Search for the cell housing the specified text and yield its [X, Y] center coordinate. 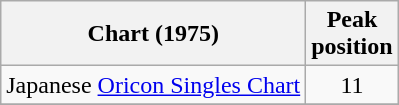
11 [352, 85]
Japanese Oricon Singles Chart [154, 85]
Peakposition [352, 34]
Chart (1975) [154, 34]
